Provide the (X, Y) coordinate of the cell's center where the given text is located.  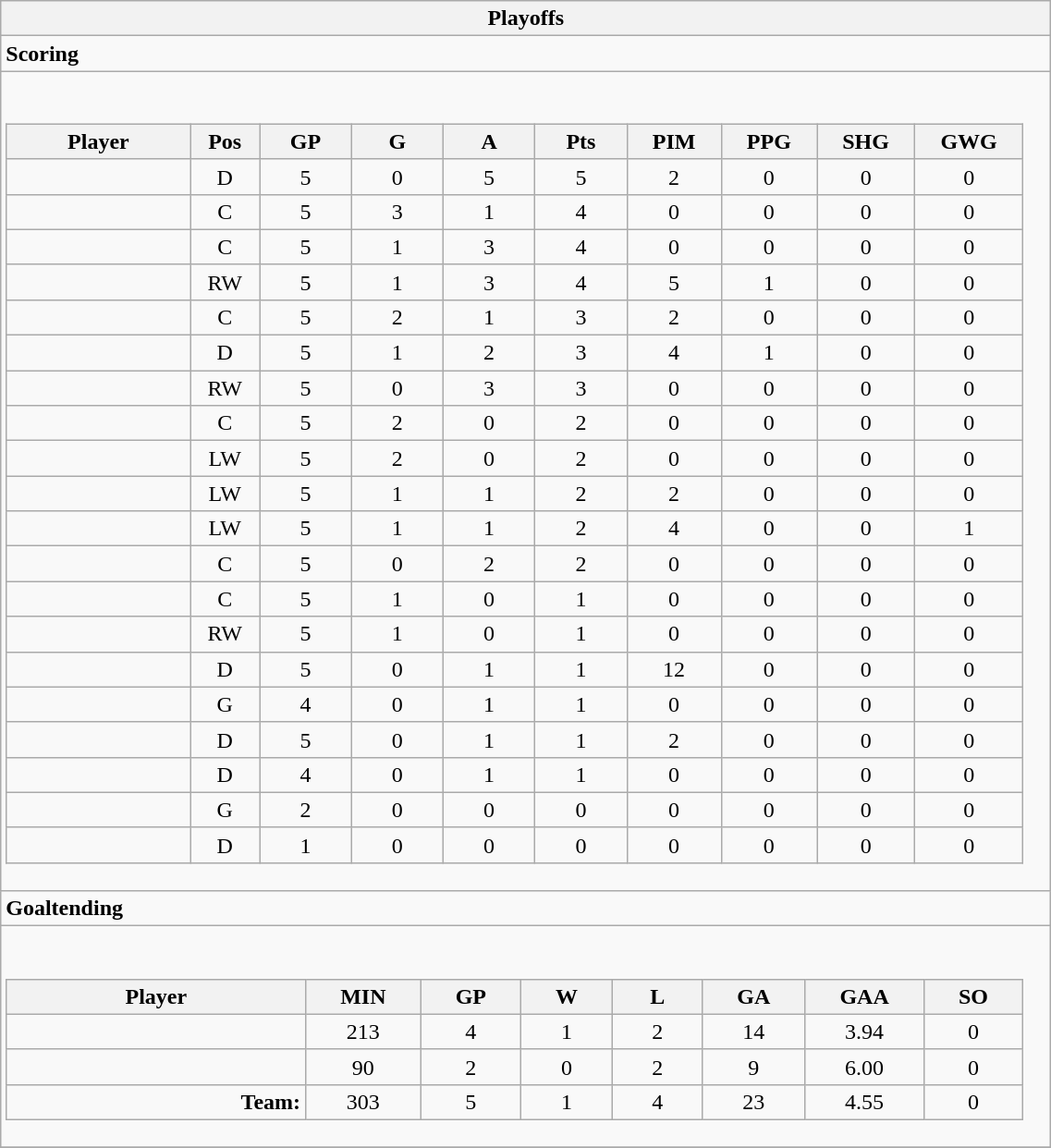
SO (972, 996)
Team: (156, 1102)
Pts (580, 141)
9 (754, 1067)
213 (363, 1032)
23 (754, 1102)
A (488, 141)
Pos (226, 141)
GWG (969, 141)
Player MIN GP W L GA GAA SO 213 4 1 2 14 3.94 0 90 2 0 2 9 6.00 0 Team: 303 5 1 4 23 4.55 0 (526, 1037)
L (658, 996)
Playoffs (526, 18)
4.55 (864, 1102)
6.00 (864, 1067)
SHG (866, 141)
Goaltending (526, 909)
90 (363, 1067)
303 (363, 1102)
GAA (864, 996)
W (568, 996)
MIN (363, 996)
GA (754, 996)
Scoring (526, 54)
3.94 (864, 1032)
14 (754, 1032)
PPG (769, 141)
PIM (674, 141)
12 (674, 669)
